Extract the [X, Y] coordinate from the center of the cell holding the provided text.  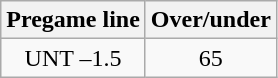
Pregame line [74, 20]
65 [210, 58]
UNT –1.5 [74, 58]
Over/under [210, 20]
